Determine the (X, Y) coordinate at the center of the cell enclosing the given text.  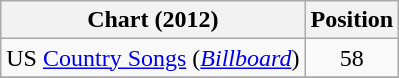
Chart (2012) (153, 20)
58 (352, 58)
Position (352, 20)
US Country Songs (Billboard) (153, 58)
